Output the [x, y] coordinate of the center of the cell containing the given text.  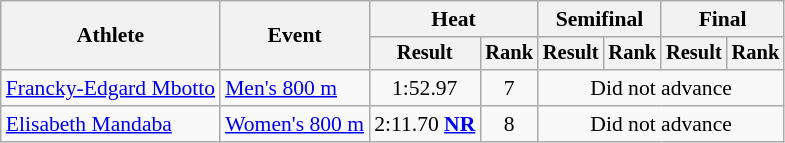
Semifinal [600, 19]
Women's 800 m [294, 124]
7 [509, 88]
Elisabeth Mandaba [110, 124]
Final [722, 19]
8 [509, 124]
Francky-Edgard Mbotto [110, 88]
Men's 800 m [294, 88]
Event [294, 36]
1:52.97 [424, 88]
Athlete [110, 36]
2:11.70 NR [424, 124]
Heat [454, 19]
